Detect which cell encompasses the target text, then output its [x, y] center coordinate. 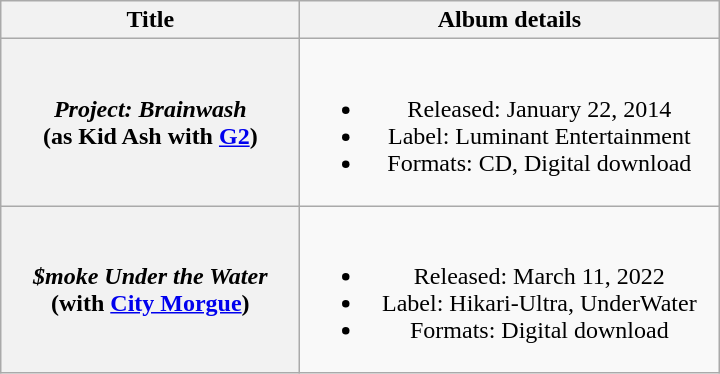
Title [150, 20]
$moke Under the Water(with City Morgue) [150, 290]
Project: Brainwash(as Kid Ash with G2) [150, 122]
Released: January 22, 2014Label: Luminant EntertainmentFormats: CD, Digital download [510, 122]
Released: March 11, 2022Label: Hikari-Ultra, UnderWaterFormats: Digital download [510, 290]
Album details [510, 20]
